Determine the (x, y) coordinate at the center of the cell enclosing the given text.  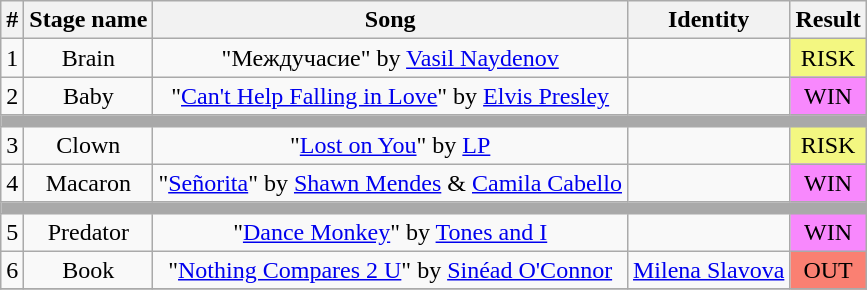
Predator (88, 232)
Book (88, 270)
Macaron (88, 183)
Identity (708, 20)
Brain (88, 58)
OUT (828, 270)
4 (12, 183)
"Señorita" by Shawn Mendes & Camila Cabello (390, 183)
6 (12, 270)
# (12, 20)
"Can't Help Falling in Love" by Elvis Presley (390, 96)
2 (12, 96)
3 (12, 145)
1 (12, 58)
"Dance Monkey" by Tones and I (390, 232)
Milena Slavova (708, 270)
Clown (88, 145)
Result (828, 20)
Stage name (88, 20)
"Nothing Compares 2 U" by Sinéad O'Connor (390, 270)
"Междучасие" by Vasil Naydenov (390, 58)
Baby (88, 96)
"Lost on You" by LP (390, 145)
Song (390, 20)
5 (12, 232)
